Pinpoint the cell where the given text exists, returning its [x, y] midpoint coordinate. 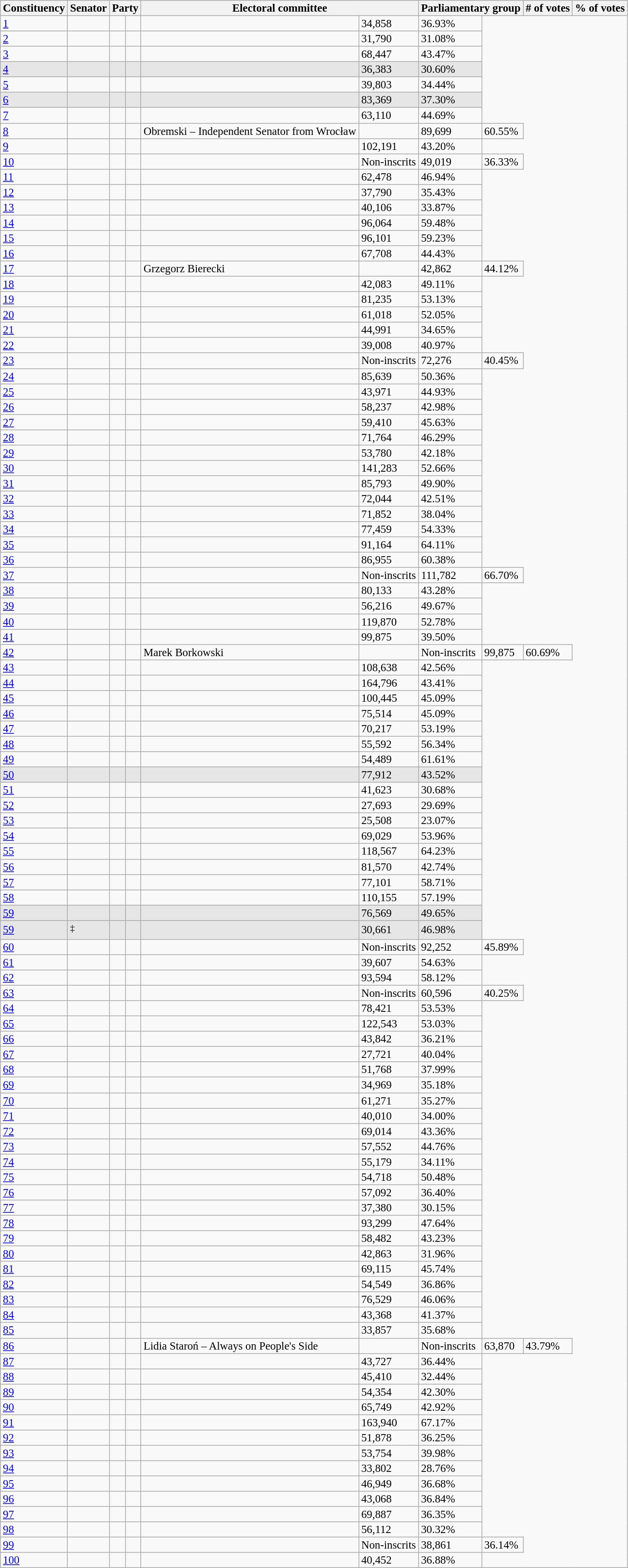
7 [34, 116]
54,489 [389, 759]
49 [34, 759]
59,410 [389, 422]
39,607 [389, 962]
81 [34, 1269]
42.18% [450, 453]
65 [34, 1024]
108,638 [389, 667]
53,754 [389, 1453]
39 [34, 606]
17 [34, 269]
33,802 [389, 1469]
30.60% [450, 69]
91 [34, 1422]
93,299 [389, 1223]
36.93% [450, 24]
10 [34, 162]
46.29% [450, 438]
100,445 [389, 698]
46.94% [450, 177]
44.69% [450, 116]
62 [34, 978]
59.48% [450, 223]
34.65% [450, 330]
34,969 [389, 1085]
54 [34, 836]
58,237 [389, 407]
44.76% [450, 1146]
84 [34, 1315]
45,410 [389, 1376]
46.06% [450, 1300]
31.08% [450, 39]
72,276 [450, 361]
52.78% [450, 622]
57,552 [389, 1146]
70,217 [389, 729]
60.55% [502, 131]
49.11% [450, 284]
44.43% [450, 253]
69,115 [389, 1269]
36.14% [502, 1545]
26 [34, 407]
29 [34, 453]
49.90% [450, 483]
163,940 [389, 1422]
43.23% [450, 1238]
86 [34, 1346]
23.07% [450, 821]
69,887 [389, 1515]
30.15% [450, 1208]
36 [34, 560]
25,508 [389, 821]
40.25% [502, 993]
69 [34, 1085]
43.36% [450, 1131]
9 [34, 146]
27,693 [389, 806]
40.04% [450, 1055]
49.65% [450, 913]
80 [34, 1254]
43.79% [548, 1346]
102,191 [389, 146]
37 [34, 576]
43,727 [389, 1361]
57.19% [450, 897]
43 [34, 667]
80,133 [389, 591]
56 [34, 867]
44.12% [502, 269]
40.97% [450, 346]
34.00% [450, 1116]
42,863 [389, 1254]
85,793 [389, 483]
59.23% [450, 238]
85,639 [389, 376]
83 [34, 1300]
97 [34, 1515]
50 [34, 775]
46 [34, 713]
118,567 [389, 852]
92,252 [450, 947]
3 [34, 54]
42,083 [389, 284]
39.98% [450, 1453]
41,623 [389, 790]
54,718 [389, 1177]
42.51% [450, 499]
19 [34, 299]
63,110 [389, 116]
50.36% [450, 376]
39,008 [389, 346]
42,862 [450, 269]
16 [34, 253]
13 [34, 208]
31.96% [450, 1254]
41 [34, 637]
60.38% [450, 560]
21 [34, 330]
35.43% [450, 192]
98 [34, 1530]
35.18% [450, 1085]
82 [34, 1285]
40,010 [389, 1116]
90 [34, 1407]
45.89% [502, 947]
164,796 [389, 683]
23 [34, 361]
15 [34, 238]
43,068 [389, 1499]
41.37% [450, 1315]
Party [125, 8]
40.45% [502, 361]
4 [34, 69]
68,447 [389, 54]
43.47% [450, 54]
47 [34, 729]
43.20% [450, 146]
83,369 [389, 100]
37,790 [389, 192]
81,235 [389, 299]
30,661 [389, 930]
34 [34, 529]
27 [34, 422]
64.23% [450, 852]
49,019 [450, 162]
8 [34, 131]
74 [34, 1162]
61 [34, 962]
53,780 [389, 453]
12 [34, 192]
58.71% [450, 882]
52.05% [450, 315]
92 [34, 1438]
5 [34, 85]
56,112 [389, 1530]
36.35% [450, 1515]
122,543 [389, 1024]
94 [34, 1469]
42 [34, 652]
25 [34, 392]
38.04% [450, 514]
Electoral committee [280, 8]
55,179 [389, 1162]
34.11% [450, 1162]
33 [34, 514]
63,870 [502, 1346]
31,790 [389, 39]
89,699 [450, 131]
71,764 [389, 438]
53.19% [450, 729]
Parliamentary group [471, 8]
38 [34, 591]
11 [34, 177]
36.40% [450, 1192]
53 [34, 821]
42.98% [450, 407]
35.68% [450, 1331]
62,478 [389, 177]
Obremski – Independent Senator from Wrocław [250, 131]
71 [34, 1116]
43,368 [389, 1315]
45.63% [450, 422]
40,106 [389, 208]
37,380 [389, 1208]
60 [34, 947]
88 [34, 1376]
46,949 [389, 1484]
69,029 [389, 836]
54,549 [389, 1285]
36.33% [502, 162]
71,852 [389, 514]
42.30% [450, 1392]
53.03% [450, 1024]
58 [34, 897]
45 [34, 698]
36,383 [389, 69]
Marek Borkowski [250, 652]
36.86% [450, 1285]
42.56% [450, 667]
52 [34, 806]
38,861 [450, 1545]
91,164 [389, 545]
89 [34, 1392]
48 [34, 744]
58.12% [450, 978]
46.98% [450, 930]
76 [34, 1192]
64 [34, 1008]
30 [34, 468]
31 [34, 483]
37.99% [450, 1070]
39,803 [389, 85]
79 [34, 1238]
43,842 [389, 1039]
27,721 [389, 1055]
36.21% [450, 1039]
72,044 [389, 499]
77,459 [389, 529]
42.74% [450, 867]
47.64% [450, 1223]
87 [34, 1361]
Senator [88, 8]
34.44% [450, 85]
43.52% [450, 775]
34,858 [389, 24]
65,749 [389, 1407]
33.87% [450, 208]
32 [34, 499]
64.11% [450, 545]
28 [34, 438]
36.68% [450, 1484]
51 [34, 790]
53.13% [450, 299]
18 [34, 284]
141,283 [389, 468]
85 [34, 1331]
61,271 [389, 1101]
96,064 [389, 223]
43.28% [450, 591]
40 [34, 622]
99 [34, 1545]
39.50% [450, 637]
78 [34, 1223]
75,514 [389, 713]
68 [34, 1070]
43,971 [389, 392]
6 [34, 100]
73 [34, 1146]
45.74% [450, 1269]
77,101 [389, 882]
Grzegorz Bierecki [250, 269]
33,857 [389, 1331]
69,014 [389, 1131]
43.41% [450, 683]
119,870 [389, 622]
35.27% [450, 1101]
44.93% [450, 392]
67,708 [389, 253]
54.33% [450, 529]
50.48% [450, 1177]
70 [34, 1101]
37.30% [450, 100]
86,955 [389, 560]
53.53% [450, 1008]
52.66% [450, 468]
55 [34, 852]
24 [34, 376]
63 [34, 993]
60,596 [450, 993]
57,092 [389, 1192]
51,878 [389, 1438]
54.63% [450, 962]
29.69% [450, 806]
56,216 [389, 606]
111,782 [450, 576]
35 [34, 545]
36.25% [450, 1438]
44,991 [389, 330]
93 [34, 1453]
67.17% [450, 1422]
36.44% [450, 1361]
14 [34, 223]
51,768 [389, 1070]
96 [34, 1499]
1 [34, 24]
42.92% [450, 1407]
36.84% [450, 1499]
22 [34, 346]
66.70% [502, 576]
2 [34, 39]
30.68% [450, 790]
55,592 [389, 744]
77 [34, 1208]
67 [34, 1055]
72 [34, 1131]
76,529 [389, 1300]
58,482 [389, 1238]
28.76% [450, 1469]
66 [34, 1039]
81,570 [389, 867]
49.67% [450, 606]
93,594 [389, 978]
32.44% [450, 1376]
Lidia Staroń – Always on People's Side [250, 1346]
110,155 [389, 897]
44 [34, 683]
30.32% [450, 1530]
61,018 [389, 315]
77,912 [389, 775]
57 [34, 882]
56.34% [450, 744]
95 [34, 1484]
53.96% [450, 836]
20 [34, 315]
60.69% [548, 652]
‡ [88, 930]
% of votes [599, 8]
54,354 [389, 1392]
78,421 [389, 1008]
76,569 [389, 913]
61.61% [450, 759]
75 [34, 1177]
96,101 [389, 238]
# of votes [548, 8]
Constituency [34, 8]
